Scan for the cell matching the given text and deliver its [x, y] coordinate at center. 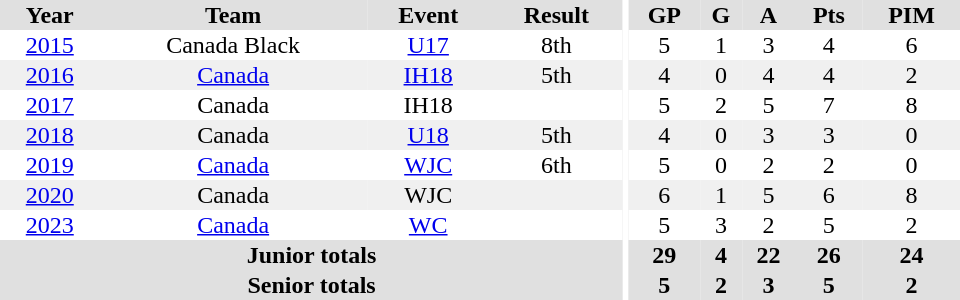
WC [428, 225]
G [721, 15]
7 [829, 105]
2016 [50, 75]
29 [664, 255]
A [768, 15]
22 [768, 255]
2019 [50, 165]
Result [556, 15]
6th [556, 165]
8th [556, 45]
GP [664, 15]
Event [428, 15]
24 [912, 255]
Canada Black [234, 45]
2018 [50, 135]
2017 [50, 105]
Year [50, 15]
Pts [829, 15]
U17 [428, 45]
Senior totals [312, 285]
PIM [912, 15]
2015 [50, 45]
2020 [50, 195]
2023 [50, 225]
U18 [428, 135]
Team [234, 15]
Junior totals [312, 255]
26 [829, 255]
